Scan for the cell matching the given text and deliver its (X, Y) coordinate at center. 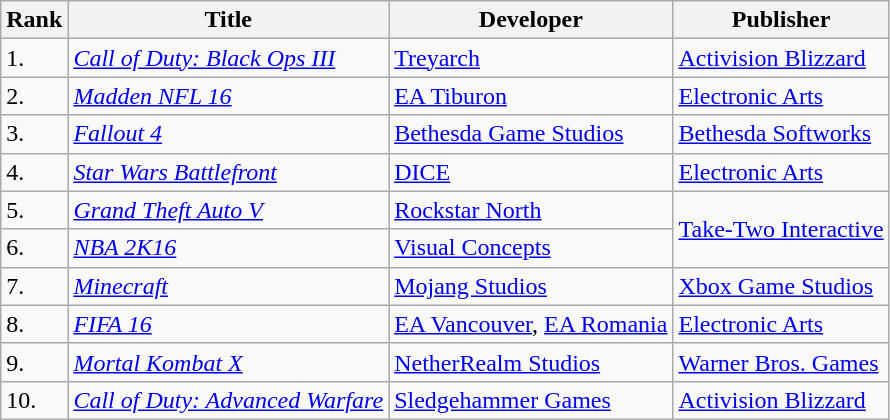
NetherRealm Studios (531, 362)
Madden NFL 16 (228, 96)
Xbox Game Studios (781, 286)
Bethesda Softworks (781, 134)
DICE (531, 172)
Treyarch (531, 58)
Call of Duty: Black Ops III (228, 58)
Call of Duty: Advanced Warfare (228, 400)
NBA 2K16 (228, 248)
Visual Concepts (531, 248)
Mojang Studios (531, 286)
EA Vancouver, EA Romania (531, 324)
Star Wars Battlefront (228, 172)
8. (34, 324)
Mortal Kombat X (228, 362)
Sledgehammer Games (531, 400)
Developer (531, 20)
Grand Theft Auto V (228, 210)
9. (34, 362)
Minecraft (228, 286)
Rockstar North (531, 210)
3. (34, 134)
7. (34, 286)
4. (34, 172)
FIFA 16 (228, 324)
2. (34, 96)
1. (34, 58)
Title (228, 20)
10. (34, 400)
5. (34, 210)
Rank (34, 20)
EA Tiburon (531, 96)
Bethesda Game Studios (531, 134)
Take-Two Interactive (781, 229)
Warner Bros. Games (781, 362)
Publisher (781, 20)
6. (34, 248)
Fallout 4 (228, 134)
